Extract the (x, y) coordinate from the center of the cell holding the provided text.  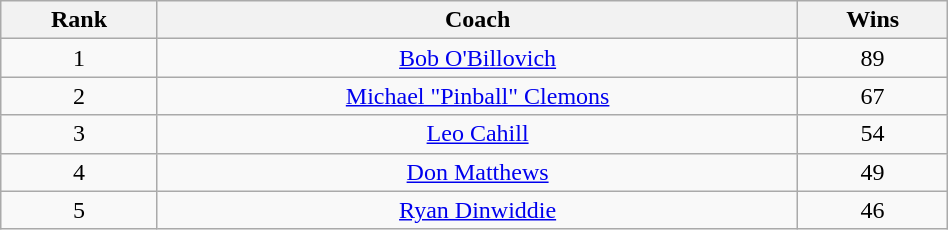
Coach (478, 20)
Ryan Dinwiddie (478, 210)
2 (80, 96)
Rank (80, 20)
54 (872, 134)
49 (872, 172)
Leo Cahill (478, 134)
Bob O'Billovich (478, 58)
Wins (872, 20)
67 (872, 96)
89 (872, 58)
4 (80, 172)
3 (80, 134)
5 (80, 210)
Don Matthews (478, 172)
Michael "Pinball" Clemons (478, 96)
46 (872, 210)
1 (80, 58)
